Determine the [X, Y] coordinate at the center of the cell enclosing the given text.  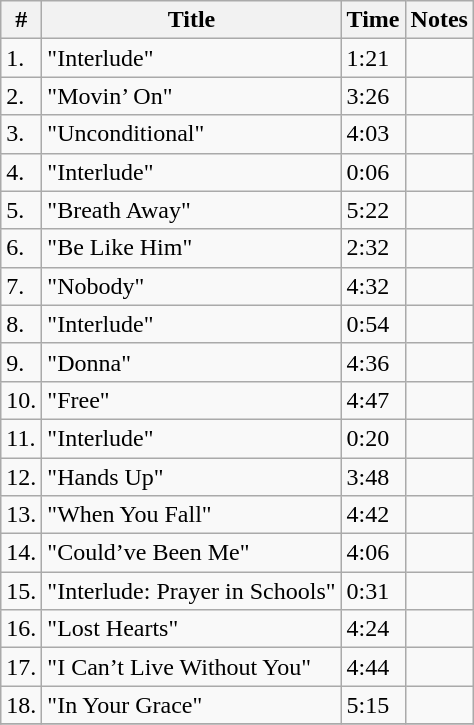
5:15 [373, 705]
9. [22, 362]
10. [22, 400]
11. [22, 438]
17. [22, 667]
2:32 [373, 248]
3:48 [373, 477]
8. [22, 324]
4:44 [373, 667]
2. [22, 96]
"Lost Hearts" [192, 629]
13. [22, 515]
0:06 [373, 172]
"Could’ve Been Me" [192, 553]
16. [22, 629]
4:47 [373, 400]
"Movin’ On" [192, 96]
Title [192, 20]
0:54 [373, 324]
Notes [439, 20]
# [22, 20]
0:31 [373, 591]
4:32 [373, 286]
3. [22, 134]
"Be Like Him" [192, 248]
4:03 [373, 134]
14. [22, 553]
4:42 [373, 515]
"Interlude: Prayer in Schools" [192, 591]
5:22 [373, 210]
4:06 [373, 553]
3:26 [373, 96]
"Hands Up" [192, 477]
"I Can’t Live Without You" [192, 667]
4:24 [373, 629]
"Breath Away" [192, 210]
4:36 [373, 362]
4. [22, 172]
"Free" [192, 400]
1:21 [373, 58]
0:20 [373, 438]
12. [22, 477]
"In Your Grace" [192, 705]
1. [22, 58]
"When You Fall" [192, 515]
18. [22, 705]
"Nobody" [192, 286]
"Donna" [192, 362]
Time [373, 20]
6. [22, 248]
7. [22, 286]
15. [22, 591]
"Unconditional" [192, 134]
5. [22, 210]
